Output the (X, Y) coordinate of the center of the cell containing the given text.  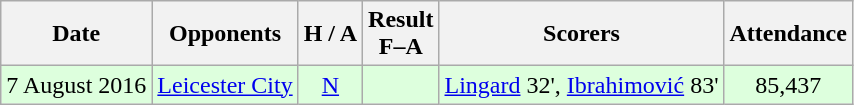
ResultF–A (401, 34)
N (330, 85)
Opponents (225, 34)
Lingard 32', Ibrahimović 83' (582, 85)
85,437 (788, 85)
H / A (330, 34)
Attendance (788, 34)
Leicester City (225, 85)
Scorers (582, 34)
7 August 2016 (76, 85)
Date (76, 34)
